Detect which cell encompasses the target text, then output its [X, Y] center coordinate. 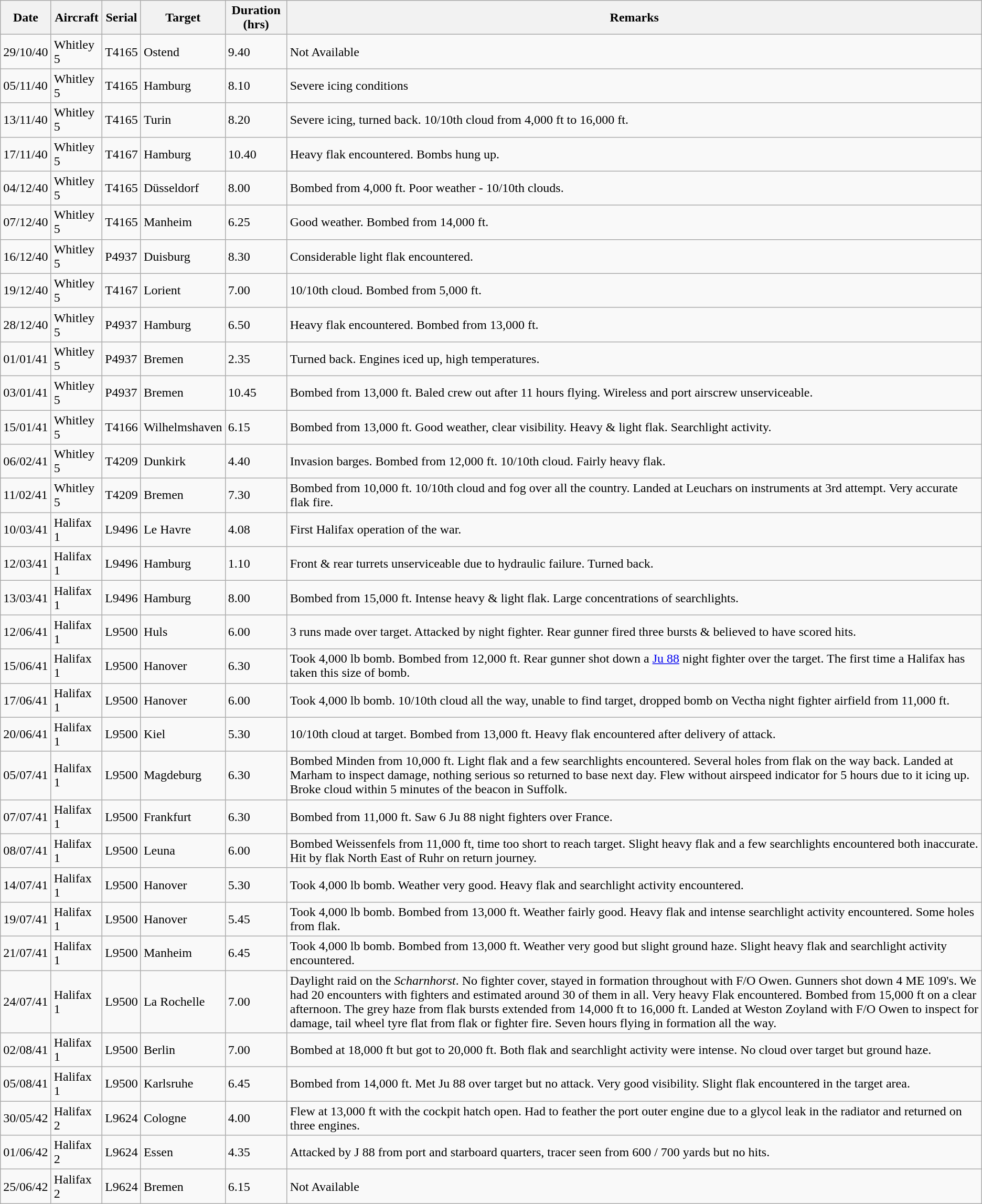
Front & rear turrets unserviceable due to hydraulic failure. Turned back. [634, 563]
Target [183, 18]
Severe icing, turned back. 10/10th cloud from 4,000 ft to 16,000 ft. [634, 120]
7.30 [256, 495]
4.00 [256, 1118]
T4166 [122, 427]
4.35 [256, 1152]
Cologne [183, 1118]
Essen [183, 1152]
5.45 [256, 919]
06/02/41 [26, 462]
20/06/41 [26, 734]
Magdeburg [183, 775]
Turin [183, 120]
Dunkirk [183, 462]
30/05/42 [26, 1118]
Wilhelmshaven [183, 427]
Aircraft [77, 18]
Took 4,000 lb bomb. 10/10th cloud all the way, unable to find target, dropped bomb on Vectha night fighter airfield from 11,000 ft. [634, 700]
10/10th cloud at target. Bombed from 13,000 ft. Heavy flak encountered after delivery of attack. [634, 734]
Bombed from 13,000 ft. Good weather, clear visibility. Heavy & light flak. Searchlight activity. [634, 427]
29/10/40 [26, 51]
Bombed from 13,000 ft. Baled crew out after 11 hours flying. Wireless and port airscrew unserviceable. [634, 392]
05/11/40 [26, 86]
Date [26, 18]
3 runs made over target. Attacked by night fighter. Rear gunner fired three bursts & believed to have scored hits. [634, 632]
Bombed at 18,000 ft but got to 20,000 ft. Both flak and searchlight activity were intense. No cloud over target but ground haze. [634, 1050]
08/07/41 [26, 851]
02/08/41 [26, 1050]
07/12/40 [26, 222]
17/11/40 [26, 154]
4.40 [256, 462]
19/07/41 [26, 919]
13/03/41 [26, 598]
Heavy flak encountered. Bombs hung up. [634, 154]
12/03/41 [26, 563]
Took 4,000 lb bomb. Bombed from 13,000 ft. Weather fairly good. Heavy flak and intense searchlight activity encountered. Some holes from flak. [634, 919]
10.40 [256, 154]
03/01/41 [26, 392]
First Halifax operation of the war. [634, 530]
10.45 [256, 392]
28/12/40 [26, 324]
Took 4,000 lb bomb. Bombed from 13,000 ft. Weather very good but slight ground haze. Slight heavy flak and searchlight activity encountered. [634, 953]
13/11/40 [26, 120]
6.25 [256, 222]
4.08 [256, 530]
04/12/40 [26, 188]
Ostend [183, 51]
15/06/41 [26, 666]
Good weather. Bombed from 14,000 ft. [634, 222]
Düsseldorf [183, 188]
Frankfurt [183, 816]
14/07/41 [26, 885]
07/07/41 [26, 816]
Bombed from 11,000 ft. Saw 6 Ju 88 night fighters over France. [634, 816]
Turned back. Engines iced up, high temperatures. [634, 359]
1.10 [256, 563]
Bombed from 15,000 ft. Intense heavy & light flak. Large concentrations of searchlights. [634, 598]
Bombed from 10,000 ft. 10/10th cloud and fog over all the country. Landed at Leuchars on instruments at 3rd attempt. Very accurate flak fire. [634, 495]
Huls [183, 632]
9.40 [256, 51]
Duration (hrs) [256, 18]
Remarks [634, 18]
05/08/41 [26, 1084]
Heavy flak encountered. Bombed from 13,000 ft. [634, 324]
16/12/40 [26, 256]
01/06/42 [26, 1152]
Duisburg [183, 256]
05/07/41 [26, 775]
Berlin [183, 1050]
15/01/41 [26, 427]
Severe icing conditions [634, 86]
Le Havre [183, 530]
Lorient [183, 291]
10/10th cloud. Bombed from 5,000 ft. [634, 291]
11/02/41 [26, 495]
25/06/42 [26, 1187]
21/07/41 [26, 953]
8.20 [256, 120]
10/03/41 [26, 530]
Considerable light flak encountered. [634, 256]
Kiel [183, 734]
Bombed from 14,000 ft. Met Ju 88 over target but no attack. Very good visibility. Slight flak encountered in the target area. [634, 1084]
24/07/41 [26, 1002]
Bombed from 4,000 ft. Poor weather - 10/10th clouds. [634, 188]
19/12/40 [26, 291]
8.30 [256, 256]
La Rochelle [183, 1002]
Attacked by J 88 from port and starboard quarters, tracer seen from 600 / 700 yards but no hits. [634, 1152]
6.50 [256, 324]
Invasion barges. Bombed from 12,000 ft. 10/10th cloud. Fairly heavy flak. [634, 462]
Leuna [183, 851]
17/06/41 [26, 700]
Karlsruhe [183, 1084]
2.35 [256, 359]
8.10 [256, 86]
01/01/41 [26, 359]
Serial [122, 18]
12/06/41 [26, 632]
Took 4,000 lb bomb. Weather very good. Heavy flak and searchlight activity encountered. [634, 885]
